Return the [x, y] coordinate for the center point of the cell that contains the specified text.  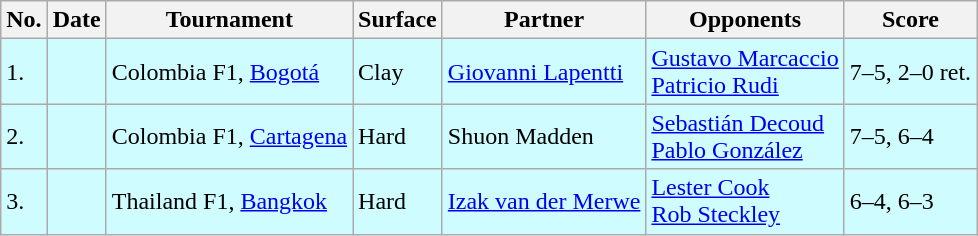
Score [910, 20]
Colombia F1, Cartagena [229, 136]
6–4, 6–3 [910, 202]
Giovanni Lapentti [544, 72]
1. [24, 72]
Lester Cook Rob Steckley [745, 202]
Izak van der Merwe [544, 202]
No. [24, 20]
Surface [398, 20]
2. [24, 136]
7–5, 2–0 ret. [910, 72]
3. [24, 202]
Opponents [745, 20]
Shuon Madden [544, 136]
Colombia F1, Bogotá [229, 72]
Clay [398, 72]
7–5, 6–4 [910, 136]
Tournament [229, 20]
Sebastián Decoud Pablo González [745, 136]
Date [76, 20]
Thailand F1, Bangkok [229, 202]
Gustavo Marcaccio Patricio Rudi [745, 72]
Partner [544, 20]
